Pinpoint the cell where the given text exists, returning its [X, Y] midpoint coordinate. 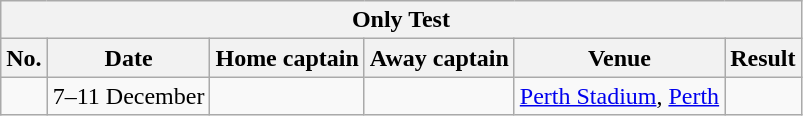
Away captain [439, 58]
Date [128, 58]
No. [24, 58]
Only Test [401, 20]
Venue [619, 58]
Perth Stadium, Perth [619, 96]
Home captain [287, 58]
7–11 December [128, 96]
Result [763, 58]
